Identify which cell holds the provided text, then report its (x, y) central coordinate. 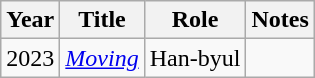
Year (30, 20)
Moving (102, 58)
Role (195, 20)
Title (102, 20)
2023 (30, 58)
Notes (280, 20)
Han-byul (195, 58)
